Extract the [x, y] coordinate from the center of the cell holding the provided text.  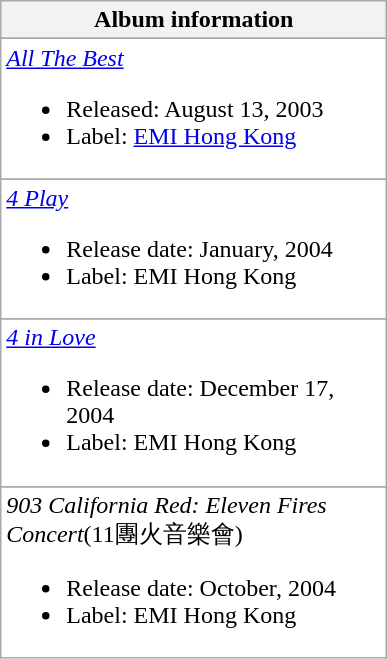
903 California Red: Eleven Fires Concert(11團火音樂會)Release date: October, 2004Label: EMI Hong Kong [194, 572]
Album information [194, 20]
4 PlayRelease date: January, 2004Label: EMI Hong Kong [194, 249]
4 in LoveRelease date: December 17, 2004Label: EMI Hong Kong [194, 402]
All The BestReleased: August 13, 2003Label: EMI Hong Kong [194, 109]
